For the text-containing cell, return its midpoint in [X, Y] coordinate format. 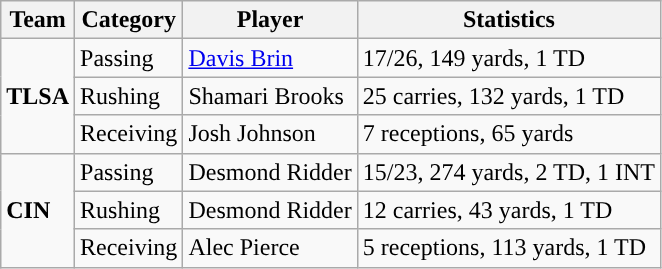
7 receptions, 65 yards [508, 134]
Category [129, 20]
25 carries, 132 yards, 1 TD [508, 96]
Team [38, 20]
TLSA [38, 96]
12 carries, 43 yards, 1 TD [508, 210]
Player [270, 20]
Shamari Brooks [270, 96]
Josh Johnson [270, 134]
5 receptions, 113 yards, 1 TD [508, 248]
15/23, 274 yards, 2 TD, 1 INT [508, 172]
Alec Pierce [270, 248]
Statistics [508, 20]
17/26, 149 yards, 1 TD [508, 58]
CIN [38, 210]
Davis Brin [270, 58]
